Scan for the cell matching the given text and deliver its [x, y] coordinate at center. 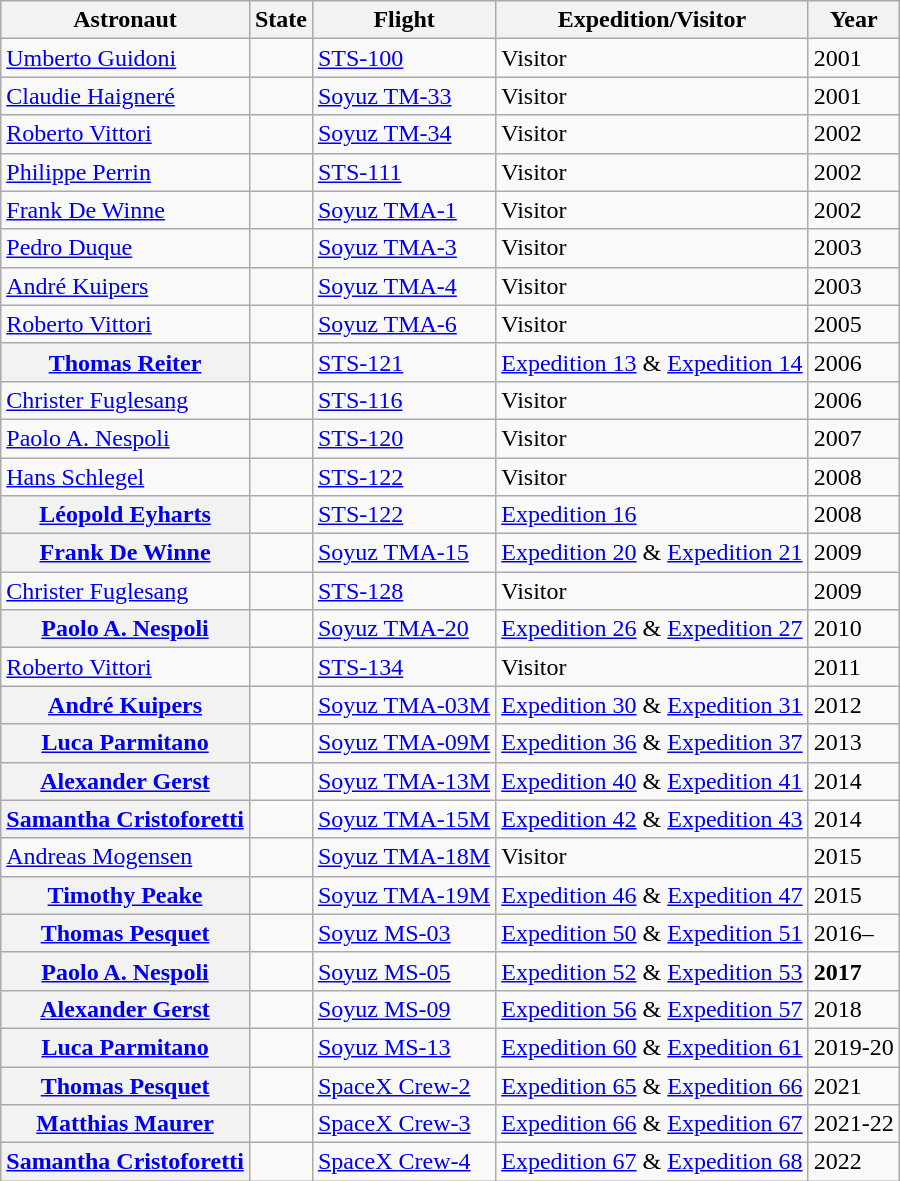
SpaceX Crew-4 [404, 1162]
2019-20 [854, 1047]
Umberto Guidoni [126, 58]
STS-128 [404, 591]
Expedition 36 & Expedition 37 [652, 743]
STS-111 [404, 172]
State [280, 20]
Soyuz TMA-09M [404, 743]
STS-116 [404, 400]
2022 [854, 1162]
STS-100 [404, 58]
Soyuz MS-03 [404, 933]
Expedition/Visitor [652, 20]
Flight [404, 20]
Matthias Maurer [126, 1124]
Soyuz MS-13 [404, 1047]
Soyuz MS-09 [404, 1009]
Expedition 26 & Expedition 27 [652, 629]
2013 [854, 743]
2018 [854, 1009]
Year [854, 20]
2017 [854, 971]
2012 [854, 705]
Soyuz TMA-19M [404, 895]
SpaceX Crew-2 [404, 1085]
Expedition 20 & Expedition 21 [652, 553]
Expedition 67 & Expedition 68 [652, 1162]
Expedition 50 & Expedition 51 [652, 933]
Thomas Reiter [126, 362]
Soyuz TMA-6 [404, 324]
STS-134 [404, 667]
Soyuz TMA-3 [404, 248]
2005 [854, 324]
Pedro Duque [126, 248]
Expedition 56 & Expedition 57 [652, 1009]
Expedition 13 & Expedition 14 [652, 362]
STS-121 [404, 362]
Timothy Peake [126, 895]
2010 [854, 629]
Astronaut [126, 20]
Expedition 52 & Expedition 53 [652, 971]
Soyuz TMA-15 [404, 553]
Soyuz TMA-18M [404, 857]
Expedition 65 & Expedition 66 [652, 1085]
SpaceX Crew-3 [404, 1124]
Philippe Perrin [126, 172]
Soyuz TMA-1 [404, 210]
Soyuz TMA-20 [404, 629]
Soyuz TM-33 [404, 96]
Expedition 60 & Expedition 61 [652, 1047]
STS-120 [404, 438]
Expedition 46 & Expedition 47 [652, 895]
2021-22 [854, 1124]
Expedition 66 & Expedition 67 [652, 1124]
Expedition 42 & Expedition 43 [652, 819]
Soyuz TMA-03M [404, 705]
Expedition 16 [652, 515]
Léopold Eyharts [126, 515]
Soyuz TM-34 [404, 134]
Soyuz TMA-13M [404, 781]
2011 [854, 667]
Hans Schlegel [126, 477]
Andreas Mogensen [126, 857]
Soyuz MS-05 [404, 971]
Expedition 30 & Expedition 31 [652, 705]
2007 [854, 438]
Expedition 40 & Expedition 41 [652, 781]
2021 [854, 1085]
2016– [854, 933]
Claudie Haigneré [126, 96]
Soyuz TMA-4 [404, 286]
Soyuz TMA-15M [404, 819]
